From the cell containing the given text, extract its center point as (x, y) coordinate. 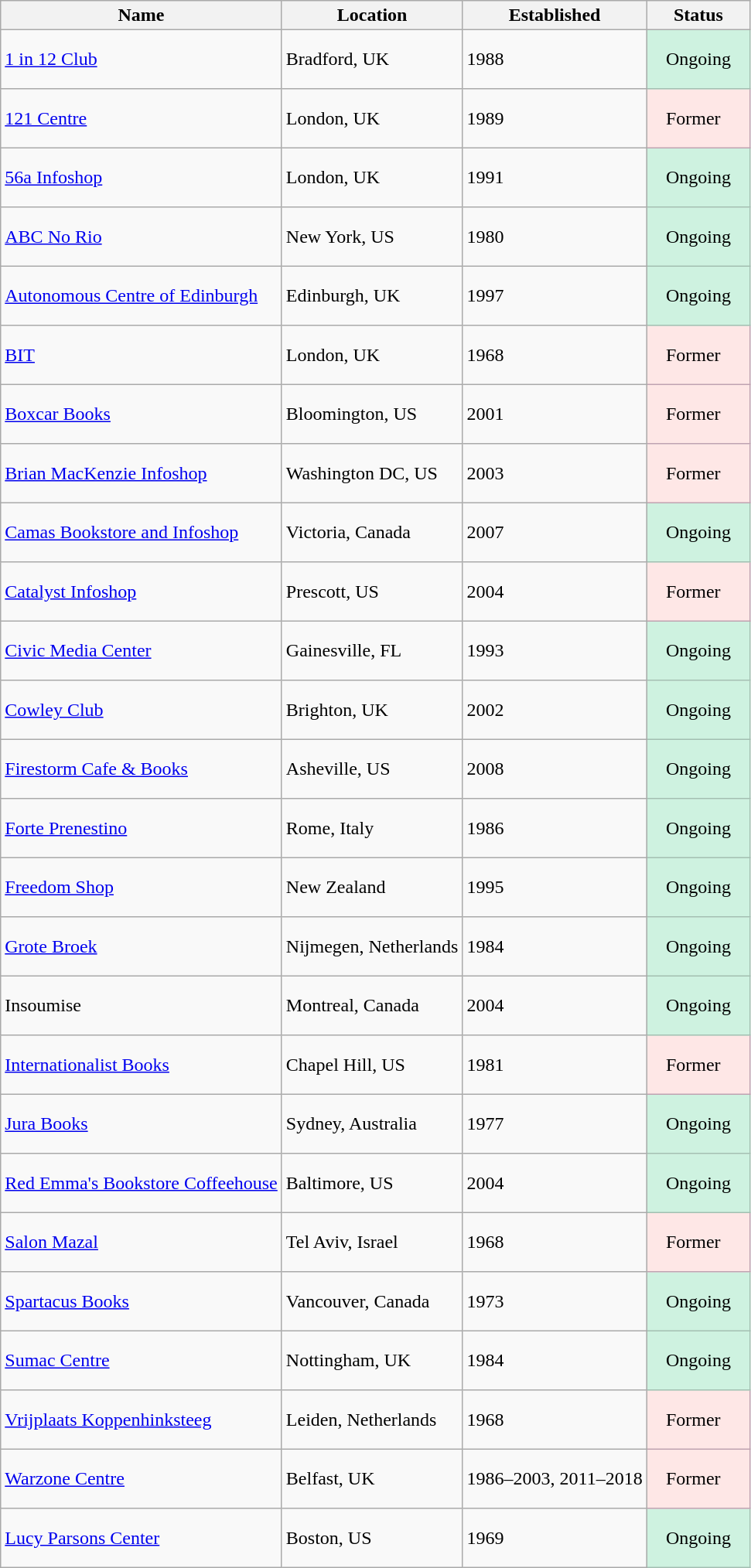
Vancouver, Canada (372, 1301)
Firestorm Cafe & Books (142, 769)
New Zealand (372, 888)
1995 (555, 888)
1997 (555, 296)
1991 (555, 178)
Spartacus Books (142, 1301)
Belfast, UK (372, 1479)
Cowley Club (142, 710)
2003 (555, 473)
2007 (555, 533)
Brian MacKenzie Infoshop (142, 473)
Boxcar Books (142, 414)
Leiden, Netherlands (372, 1420)
ABC No Rio (142, 237)
Status (698, 15)
Location (372, 15)
1989 (555, 118)
Edinburgh, UK (372, 296)
Sumac Centre (142, 1361)
1986–2003, 2011–2018 (555, 1479)
2001 (555, 414)
Vrijplaats Koppenhinksteeg (142, 1420)
Rome, Italy (372, 828)
Chapel Hill, US (372, 1065)
Bloomington, US (372, 414)
Warzone Centre (142, 1479)
Name (142, 15)
Boston, US (372, 1538)
Tel Aviv, Israel (372, 1242)
2002 (555, 710)
56a Infoshop (142, 178)
Freedom Shop (142, 888)
1973 (555, 1301)
Montreal, Canada (372, 1006)
Nijmegen, Netherlands (372, 946)
1993 (555, 651)
Catalyst Infoshop (142, 591)
Jura Books (142, 1124)
121 Centre (142, 118)
Victoria, Canada (372, 533)
Gainesville, FL (372, 651)
BIT (142, 355)
Grote Broek (142, 946)
Sydney, Australia (372, 1124)
Insoumise (142, 1006)
Civic Media Center (142, 651)
1981 (555, 1065)
1986 (555, 828)
Established (555, 15)
Brighton, UK (372, 710)
2008 (555, 769)
Camas Bookstore and Infoshop (142, 533)
1977 (555, 1124)
Baltimore, US (372, 1183)
Red Emma's Bookstore Coffeehouse (142, 1183)
Salon Mazal (142, 1242)
1 in 12 Club (142, 60)
1980 (555, 237)
Lucy Parsons Center (142, 1538)
1988 (555, 60)
New York, US (372, 237)
Asheville, US (372, 769)
Autonomous Centre of Edinburgh (142, 296)
Forte Prenestino (142, 828)
Nottingham, UK (372, 1361)
Internationalist Books (142, 1065)
1969 (555, 1538)
Prescott, US (372, 591)
Bradford, UK (372, 60)
Washington DC, US (372, 473)
